Capture the cell that displays the provided text and extract its [x, y] central coordinate. 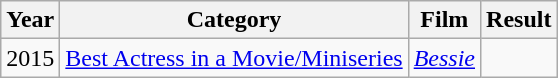
Bessie [444, 58]
Year [30, 20]
Result [519, 20]
Best Actress in a Movie/Miniseries [234, 58]
2015 [30, 58]
Category [234, 20]
Film [444, 20]
